Extract the (X, Y) coordinate from the center of the cell holding the provided text.  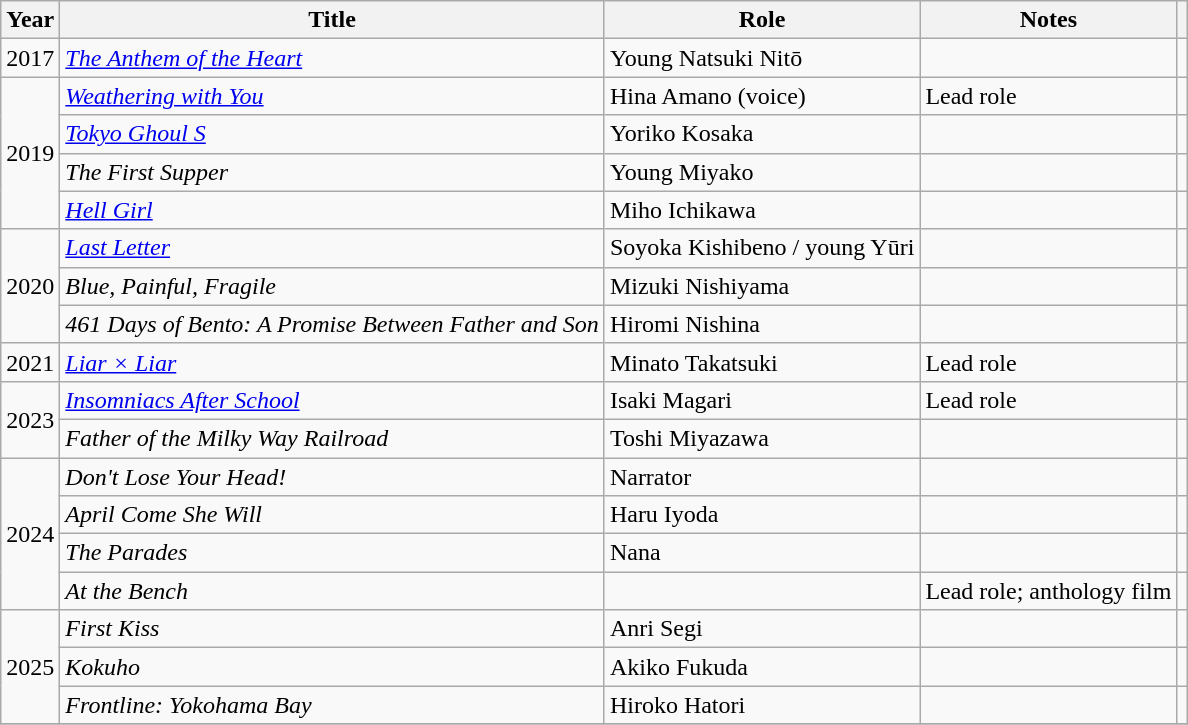
Anri Segi (762, 629)
Narrator (762, 477)
2019 (30, 153)
2017 (30, 58)
Year (30, 20)
Miho Ichikawa (762, 210)
461 Days of Bento: A Promise Between Father and Son (332, 324)
Weathering with You (332, 96)
Lead role; anthology film (1048, 591)
Hiromi Nishina (762, 324)
2020 (30, 286)
Role (762, 20)
Young Natsuki Nitō (762, 58)
Notes (1048, 20)
Hell Girl (332, 210)
At the Bench (332, 591)
2025 (30, 667)
Toshi Miyazawa (762, 438)
2021 (30, 362)
The Parades (332, 553)
Don't Lose Your Head! (332, 477)
Minato Takatsuki (762, 362)
Kokuho (332, 667)
April Come She Will (332, 515)
Hina Amano (voice) (762, 96)
Tokyo Ghoul S (332, 134)
Nana (762, 553)
2023 (30, 419)
First Kiss (332, 629)
Yoriko Kosaka (762, 134)
Soyoka Kishibeno / young Yūri (762, 248)
Akiko Fukuda (762, 667)
Isaki Magari (762, 400)
Young Miyako (762, 172)
Haru Iyoda (762, 515)
2024 (30, 534)
Title (332, 20)
Insomniacs After School (332, 400)
The First Supper (332, 172)
Blue, Painful, Fragile (332, 286)
Frontline: Yokohama Bay (332, 705)
Hiroko Hatori (762, 705)
Liar × Liar (332, 362)
Father of the Milky Way Railroad (332, 438)
Mizuki Nishiyama (762, 286)
Last Letter (332, 248)
The Anthem of the Heart (332, 58)
